For the text-containing cell, return its midpoint in (X, Y) coordinate format. 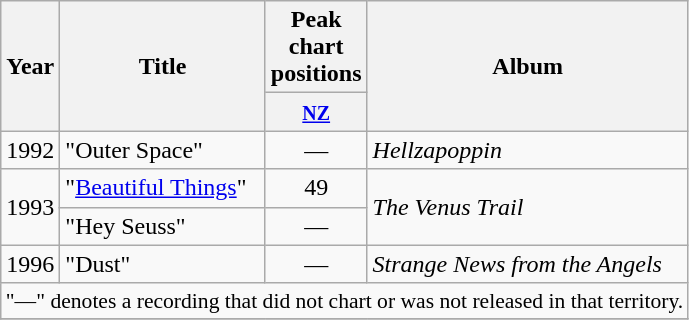
Year (30, 66)
1996 (30, 264)
49 (316, 188)
Hellzapoppin (528, 150)
"—" denotes a recording that did not chart or was not released in that territory. (345, 301)
"Beautiful Things" (163, 188)
"Hey Seuss" (163, 226)
"Outer Space" (163, 150)
The Venus Trail (528, 207)
Title (163, 66)
"Dust" (163, 264)
Album (528, 66)
1992 (30, 150)
NZ (316, 112)
1993 (30, 207)
Strange News from the Angels (528, 264)
Peak chart positions (316, 47)
